Locate the cell with the specified text and output its [X, Y] center coordinate. 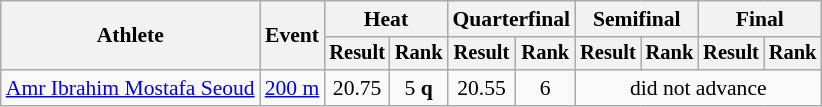
Event [292, 36]
Amr Ibrahim Mostafa Seoud [130, 88]
Final [760, 19]
5 q [419, 88]
Heat [386, 19]
Athlete [130, 36]
20.55 [481, 88]
200 m [292, 88]
Semifinal [636, 19]
20.75 [357, 88]
Quarterfinal [511, 19]
6 [545, 88]
did not advance [698, 88]
